From the cell containing the given text, extract its center point as [x, y] coordinate. 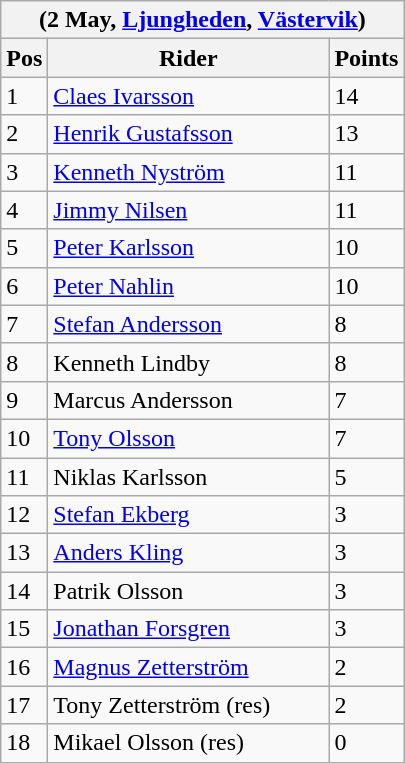
18 [24, 743]
Stefan Ekberg [188, 515]
Mikael Olsson (res) [188, 743]
(2 May, Ljungheden, Västervik) [202, 20]
6 [24, 286]
Points [366, 58]
Claes Ivarsson [188, 96]
Marcus Andersson [188, 400]
Kenneth Nyström [188, 172]
Niklas Karlsson [188, 477]
Tony Olsson [188, 438]
17 [24, 705]
Rider [188, 58]
Anders Kling [188, 553]
Peter Nahlin [188, 286]
Patrik Olsson [188, 591]
Pos [24, 58]
Stefan Andersson [188, 324]
12 [24, 515]
Jonathan Forsgren [188, 629]
Jimmy Nilsen [188, 210]
15 [24, 629]
4 [24, 210]
Peter Karlsson [188, 248]
0 [366, 743]
Tony Zetterström (res) [188, 705]
16 [24, 667]
1 [24, 96]
Kenneth Lindby [188, 362]
9 [24, 400]
Henrik Gustafsson [188, 134]
Magnus Zetterström [188, 667]
